Scan for the cell matching the given text and deliver its [X, Y] coordinate at center. 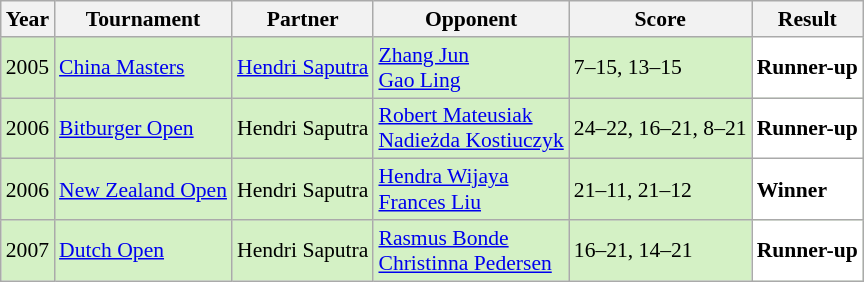
Zhang Jun Gao Ling [470, 68]
2007 [28, 250]
Partner [302, 19]
24–22, 16–21, 8–21 [660, 128]
New Zealand Open [143, 190]
China Masters [143, 68]
7–15, 13–15 [660, 68]
Year [28, 19]
Tournament [143, 19]
Score [660, 19]
Bitburger Open [143, 128]
Dutch Open [143, 250]
Robert Mateusiak Nadieżda Kostiuczyk [470, 128]
16–21, 14–21 [660, 250]
Result [808, 19]
Winner [808, 190]
2005 [28, 68]
Hendra Wijaya Frances Liu [470, 190]
21–11, 21–12 [660, 190]
Opponent [470, 19]
Rasmus Bonde Christinna Pedersen [470, 250]
